Output the [X, Y] coordinate of the center of the cell containing the given text.  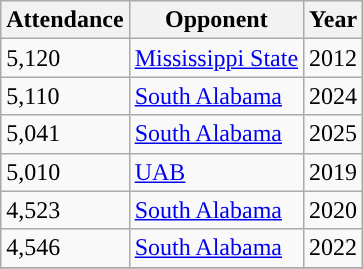
5,041 [65, 134]
4,546 [65, 248]
Opponent [216, 20]
Year [334, 20]
2012 [334, 58]
2019 [334, 172]
2022 [334, 248]
5,010 [65, 172]
Attendance [65, 20]
5,110 [65, 96]
2025 [334, 134]
4,523 [65, 210]
5,120 [65, 58]
Mississippi State [216, 58]
2024 [334, 96]
2020 [334, 210]
UAB [216, 172]
